Search for the cell housing the specified text and yield its (X, Y) center coordinate. 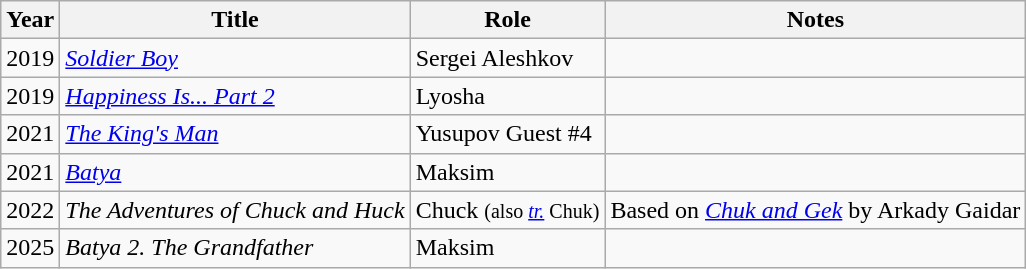
2022 (30, 210)
Lyosha (508, 96)
The King's Man (235, 134)
Role (508, 20)
Year (30, 20)
Sergei Aleshkov (508, 58)
Title (235, 20)
2025 (30, 248)
Chuck (also tr. Chuk) (508, 210)
Soldier Boy (235, 58)
Happiness Is... Part 2 (235, 96)
Batya (235, 172)
Notes (816, 20)
Batya 2. The Grandfather (235, 248)
Yusupov Guest #4 (508, 134)
Based on Chuk and Gek by Arkady Gaidar (816, 210)
The Adventures of Chuck and Huck (235, 210)
